Detect which cell encompasses the target text, then output its [x, y] center coordinate. 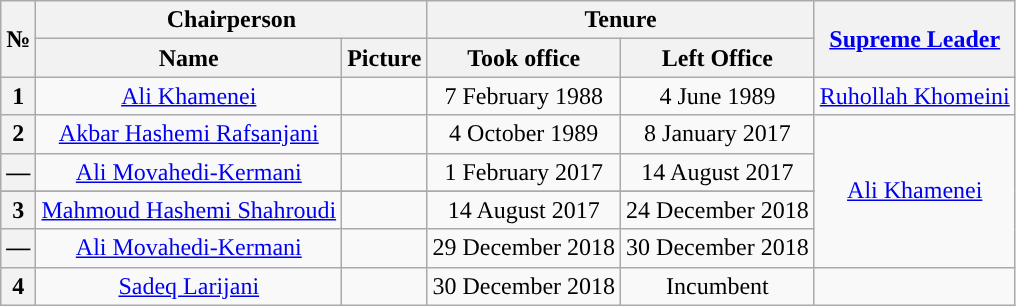
Left Office [718, 58]
4 [18, 286]
Picture [384, 58]
24 December 2018 [718, 210]
Mahmoud Hashemi Shahroudi [189, 210]
8 January 2017 [718, 134]
Chairperson [232, 20]
Ruhollah Khomeini [914, 96]
Name [189, 58]
4 October 1989 [524, 134]
7 February 1988 [524, 96]
29 December 2018 [524, 248]
1 February 2017 [524, 172]
2 [18, 134]
Tenure [620, 20]
Akbar Hashemi Rafsanjani [189, 134]
1 [18, 96]
Incumbent [718, 286]
Sadeq Larijani [189, 286]
Took office [524, 58]
№ [18, 39]
Supreme Leader [914, 39]
3 [18, 210]
4 June 1989 [718, 96]
